Search for the cell housing the specified text and yield its (X, Y) center coordinate. 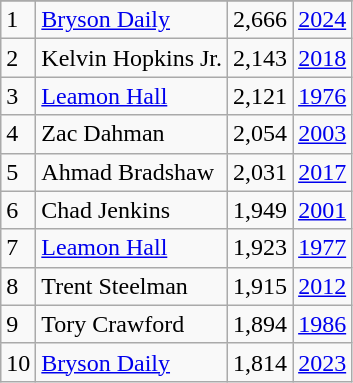
4 (18, 134)
1,923 (260, 248)
10 (18, 362)
2,054 (260, 134)
1,814 (260, 362)
3 (18, 96)
1986 (322, 324)
5 (18, 172)
Zac Dahman (132, 134)
2018 (322, 58)
Kelvin Hopkins Jr. (132, 58)
1976 (322, 96)
2024 (322, 20)
2,666 (260, 20)
2012 (322, 286)
6 (18, 210)
2 (18, 58)
Trent Steelman (132, 286)
Tory Crawford (132, 324)
9 (18, 324)
1,949 (260, 210)
7 (18, 248)
1 (18, 20)
Chad Jenkins (132, 210)
2,031 (260, 172)
2,143 (260, 58)
2,121 (260, 96)
2001 (322, 210)
Ahmad Bradshaw (132, 172)
1977 (322, 248)
8 (18, 286)
2023 (322, 362)
2003 (322, 134)
1,915 (260, 286)
1,894 (260, 324)
2017 (322, 172)
